Return (x, y) of the center of cell containing provided text 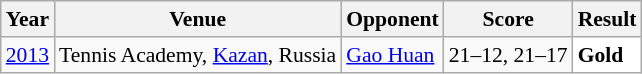
Opponent (392, 19)
Gold (608, 55)
Score (508, 19)
Gao Huan (392, 55)
Venue (198, 19)
2013 (28, 55)
21–12, 21–17 (508, 55)
Year (28, 19)
Tennis Academy, Kazan, Russia (198, 55)
Result (608, 19)
